Output the [x, y] coordinate of the center of the cell containing the given text.  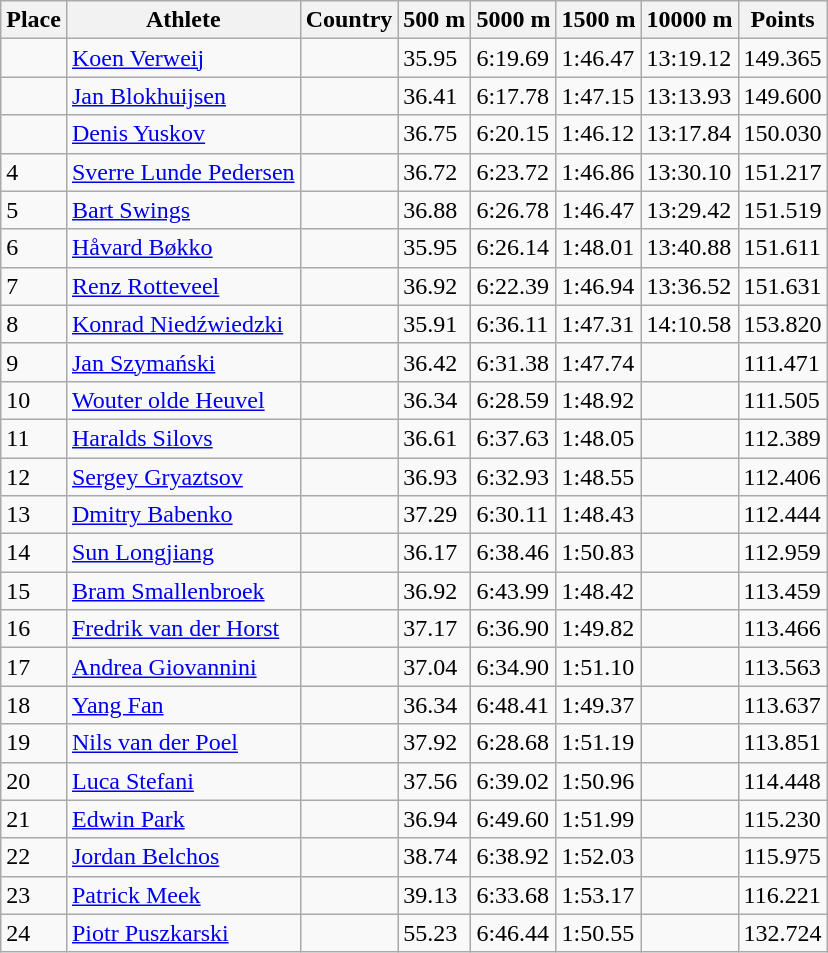
36.17 [434, 553]
6:20.15 [514, 134]
112.444 [782, 515]
Wouter olde Heuvel [183, 400]
36.88 [434, 210]
1:47.31 [598, 324]
37.04 [434, 667]
112.406 [782, 477]
1:53.17 [598, 895]
Jan Szymański [183, 362]
6:38.46 [514, 553]
Edwin Park [183, 819]
500 m [434, 20]
153.820 [782, 324]
6:38.92 [514, 857]
36.75 [434, 134]
55.23 [434, 933]
Fredrik van der Horst [183, 629]
13:29.42 [690, 210]
1:52.03 [598, 857]
8 [34, 324]
10000 m [690, 20]
24 [34, 933]
37.92 [434, 743]
5 [34, 210]
36.42 [434, 362]
Luca Stefani [183, 781]
1:46.94 [598, 286]
6:30.11 [514, 515]
149.365 [782, 58]
37.29 [434, 515]
1:50.83 [598, 553]
7 [34, 286]
114.448 [782, 781]
36.41 [434, 96]
6:36.90 [514, 629]
15 [34, 591]
37.17 [434, 629]
6:49.60 [514, 819]
1:51.10 [598, 667]
Haralds Silovs [183, 438]
Bram Smallenbroek [183, 591]
111.505 [782, 400]
14 [34, 553]
6:26.14 [514, 248]
115.230 [782, 819]
14:10.58 [690, 324]
36.93 [434, 477]
6:28.68 [514, 743]
115.975 [782, 857]
6:31.38 [514, 362]
Håvard Bøkko [183, 248]
6:34.90 [514, 667]
6 [34, 248]
16 [34, 629]
6:33.68 [514, 895]
23 [34, 895]
1:50.55 [598, 933]
36.72 [434, 172]
116.221 [782, 895]
Country [349, 20]
13:36.52 [690, 286]
17 [34, 667]
Koen Verweij [183, 58]
21 [34, 819]
1:47.74 [598, 362]
1:48.55 [598, 477]
113.851 [782, 743]
19 [34, 743]
Sergey Gryaztsov [183, 477]
Patrick Meek [183, 895]
11 [34, 438]
111.471 [782, 362]
151.611 [782, 248]
Dmitry Babenko [183, 515]
4 [34, 172]
1:48.92 [598, 400]
6:37.63 [514, 438]
13 [34, 515]
1:51.99 [598, 819]
12 [34, 477]
150.030 [782, 134]
36.94 [434, 819]
6:17.78 [514, 96]
13:30.10 [690, 172]
149.600 [782, 96]
6:28.59 [514, 400]
1500 m [598, 20]
6:26.78 [514, 210]
Place [34, 20]
1:48.43 [598, 515]
112.389 [782, 438]
6:43.99 [514, 591]
20 [34, 781]
Andrea Giovannini [183, 667]
1:48.42 [598, 591]
Sverre Lunde Pedersen [183, 172]
112.959 [782, 553]
Points [782, 20]
151.631 [782, 286]
38.74 [434, 857]
1:51.19 [598, 743]
1:47.15 [598, 96]
5000 m [514, 20]
6:39.02 [514, 781]
6:22.39 [514, 286]
35.91 [434, 324]
Bart Swings [183, 210]
1:49.37 [598, 705]
1:50.96 [598, 781]
9 [34, 362]
18 [34, 705]
1:46.12 [598, 134]
113.563 [782, 667]
Renz Rotteveel [183, 286]
Yang Fan [183, 705]
Jan Blokhuijsen [183, 96]
Nils van der Poel [183, 743]
Piotr Puszkarski [183, 933]
151.217 [782, 172]
39.13 [434, 895]
1:49.82 [598, 629]
113.466 [782, 629]
Sun Longjiang [183, 553]
6:19.69 [514, 58]
6:46.44 [514, 933]
13:17.84 [690, 134]
13:13.93 [690, 96]
6:23.72 [514, 172]
6:36.11 [514, 324]
22 [34, 857]
1:48.05 [598, 438]
151.519 [782, 210]
10 [34, 400]
Jordan Belchos [183, 857]
113.637 [782, 705]
6:48.41 [514, 705]
113.459 [782, 591]
132.724 [782, 933]
13:40.88 [690, 248]
1:48.01 [598, 248]
Konrad Niedźwiedzki [183, 324]
13:19.12 [690, 58]
36.61 [434, 438]
Denis Yuskov [183, 134]
37.56 [434, 781]
6:32.93 [514, 477]
1:46.86 [598, 172]
Athlete [183, 20]
